Detect which cell encompasses the target text, then output its [x, y] center coordinate. 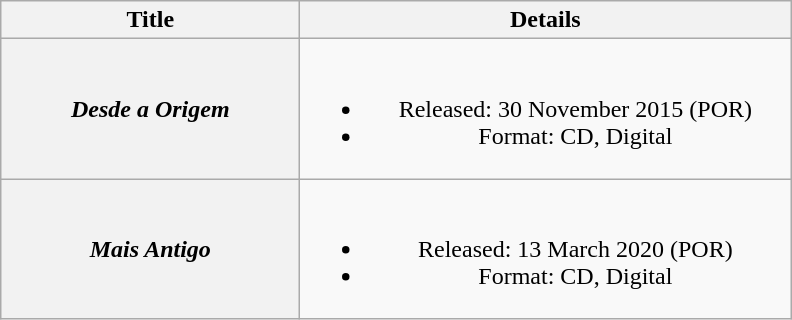
Desde a Origem [150, 109]
Released: 13 March 2020 (POR)Format: CD, Digital [546, 249]
Released: 30 November 2015 (POR)Format: CD, Digital [546, 109]
Mais Antigo [150, 249]
Details [546, 20]
Title [150, 20]
